Return (X, Y) of the center of cell containing provided text 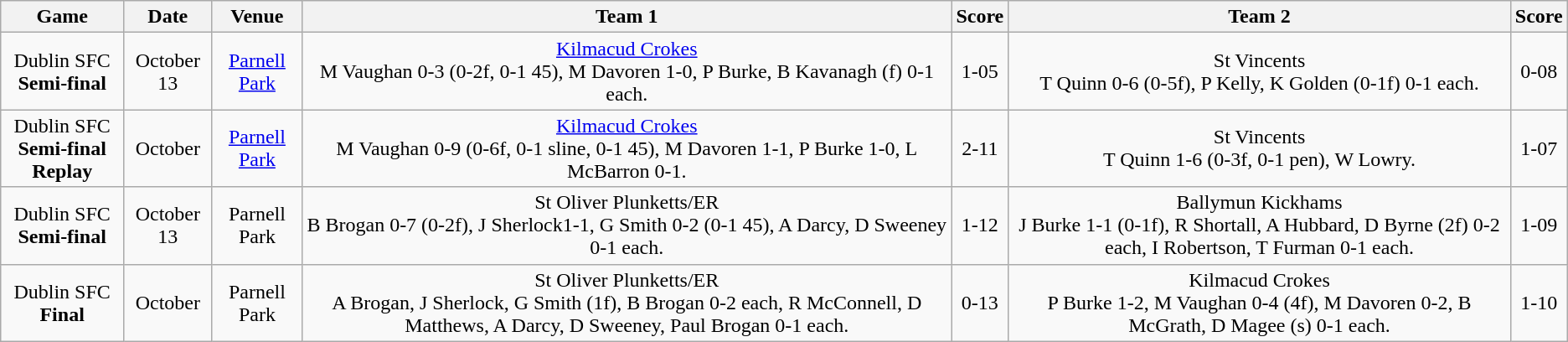
Ballymun KickhamsJ Burke 1-1 (0-1f), R Shortall, A Hubbard, D Byrne (2f) 0-2 each, I Robertson, T Furman 0-1 each. (1260, 225)
St Oliver Plunketts/ERB Brogan 0-7 (0-2f), J Sherlock1-1, G Smith 0-2 (0-1 45), A Darcy, D Sweeney 0-1 each. (627, 225)
0-13 (980, 303)
Team 2 (1260, 17)
Dublin SFCFinal (62, 303)
Kilmacud CrokesM Vaughan 0-9 (0-6f, 0-1 sline, 0-1 45), M Davoren 1-1, P Burke 1-0, L McBarron 0-1. (627, 148)
Date (168, 17)
0-08 (1539, 71)
Team 1 (627, 17)
1-09 (1539, 225)
1-12 (980, 225)
2-11 (980, 148)
1-05 (980, 71)
Dublin SFCSemi-final Replay (62, 148)
Venue (257, 17)
St VincentsT Quinn 0-6 (0-5f), P Kelly, K Golden (0-1f) 0-1 each. (1260, 71)
Kilmacud CrokesM Vaughan 0-3 (0-2f, 0-1 45), M Davoren 1-0, P Burke, B Kavanagh (f) 0-1 each. (627, 71)
St Oliver Plunketts/ERA Brogan, J Sherlock, G Smith (1f), B Brogan 0-2 each, R McConnell, D Matthews, A Darcy, D Sweeney, Paul Brogan 0-1 each. (627, 303)
St VincentsT Quinn 1-6 (0-3f, 0-1 pen), W Lowry. (1260, 148)
Kilmacud CrokesP Burke 1-2, M Vaughan 0-4 (4f), M Davoren 0-2, B McGrath, D Magee (s) 0-1 each. (1260, 303)
Game (62, 17)
1-10 (1539, 303)
1-07 (1539, 148)
